Return [x, y] of the center of cell containing provided text 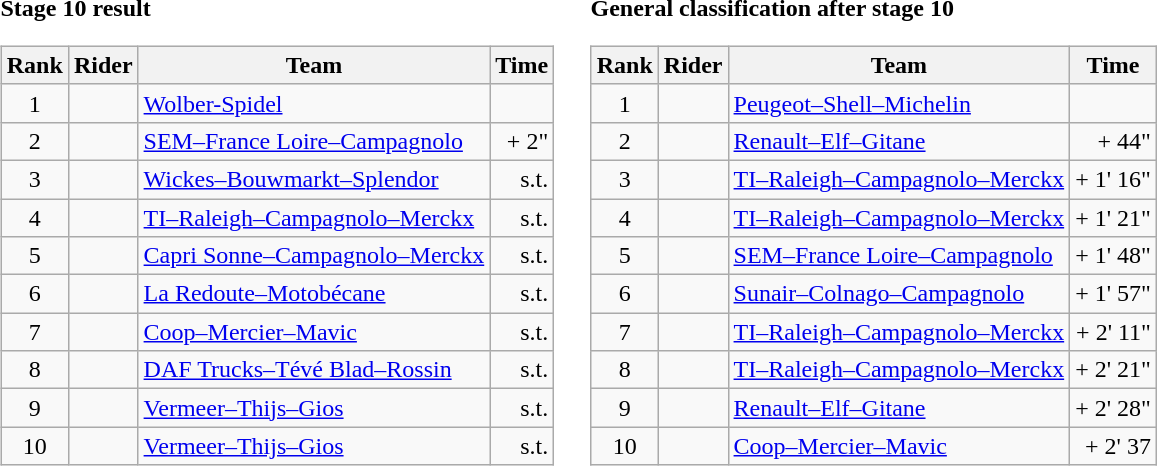
Sunair–Colnago–Campagnolo [899, 294]
La Redoute–Motobécane [314, 294]
+ 44" [1114, 141]
+ 1' 16" [1114, 179]
Peugeot–Shell–Michelin [899, 103]
+ 1' 48" [1114, 256]
+ 2' 28" [1114, 408]
+ 2' 11" [1114, 332]
+ 1' 57" [1114, 294]
+ 2' 21" [1114, 370]
+ 2" [522, 141]
+ 1' 21" [1114, 217]
+ 2' 37 [1114, 446]
Wolber-Spidel [314, 103]
DAF Trucks–Tévé Blad–Rossin [314, 370]
Wickes–Bouwmarkt–Splendor [314, 179]
Capri Sonne–Campagnolo–Merckx [314, 256]
